Detect which cell encompasses the target text, then output its (X, Y) center coordinate. 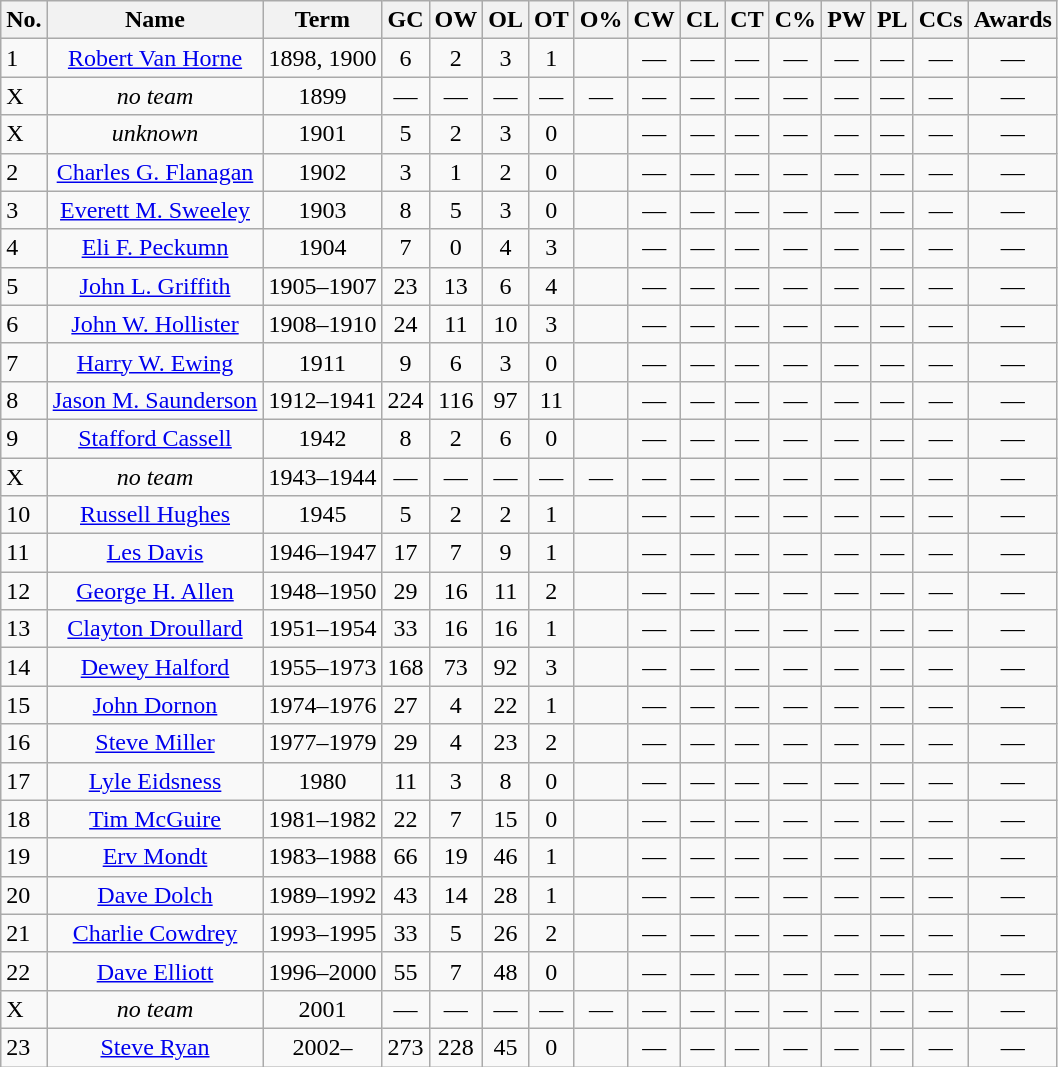
Eli F. Peckumn (155, 248)
Dewey Halford (155, 667)
Harry W. Ewing (155, 362)
24 (406, 324)
27 (406, 705)
CT (747, 20)
OW (456, 20)
1901 (322, 134)
46 (506, 857)
C% (795, 20)
73 (456, 667)
Les Davis (155, 553)
Jason M. Saunderson (155, 400)
12 (24, 591)
No. (24, 20)
Charles G. Flanagan (155, 172)
116 (456, 400)
Clayton Droullard (155, 629)
CL (702, 20)
unknown (155, 134)
1904 (322, 248)
PL (892, 20)
1898, 1900 (322, 58)
1996–2000 (322, 971)
28 (506, 895)
Erv Mondt (155, 857)
Robert Van Horne (155, 58)
Steve Ryan (155, 1047)
Tim McGuire (155, 819)
1951–1954 (322, 629)
1899 (322, 96)
273 (406, 1047)
20 (24, 895)
John L. Griffith (155, 286)
1942 (322, 438)
Russell Hughes (155, 515)
GC (406, 20)
2001 (322, 1009)
1946–1947 (322, 553)
CCs (940, 20)
55 (406, 971)
Dave Elliott (155, 971)
O% (601, 20)
1955–1973 (322, 667)
45 (506, 1047)
26 (506, 933)
CW (654, 20)
PW (847, 20)
John W. Hollister (155, 324)
2002– (322, 1047)
Name (155, 20)
OT (551, 20)
1911 (322, 362)
1983–1988 (322, 857)
1912–1941 (322, 400)
224 (406, 400)
66 (406, 857)
Steve Miller (155, 743)
1943–1944 (322, 477)
Stafford Cassell (155, 438)
43 (406, 895)
1948–1950 (322, 591)
228 (456, 1047)
1905–1907 (322, 286)
1903 (322, 210)
168 (406, 667)
1977–1979 (322, 743)
1989–1992 (322, 895)
John Dornon (155, 705)
1908–1910 (322, 324)
1902 (322, 172)
Charlie Cowdrey (155, 933)
Dave Dolch (155, 895)
18 (24, 819)
Awards (1012, 20)
92 (506, 667)
George H. Allen (155, 591)
97 (506, 400)
1974–1976 (322, 705)
Term (322, 20)
21 (24, 933)
1980 (322, 781)
1993–1995 (322, 933)
48 (506, 971)
Lyle Eidsness (155, 781)
1945 (322, 515)
Everett M. Sweeley (155, 210)
OL (506, 20)
1981–1982 (322, 819)
